Identify which cell holds the provided text, then report its [x, y] central coordinate. 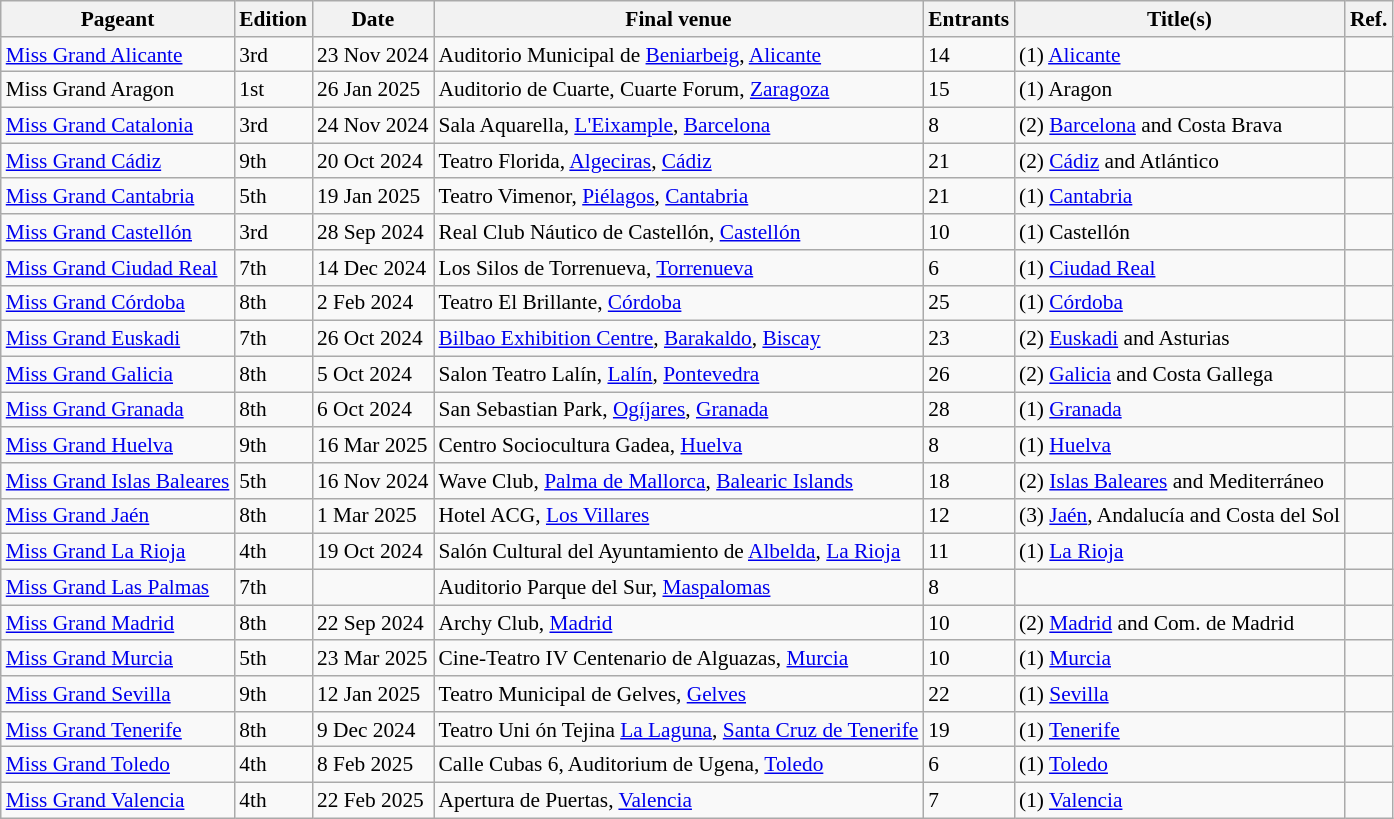
1 Mar 2025 [373, 516]
18 [968, 481]
(2) Islas Baleares and Mediterráneo [1180, 481]
9 Dec 2024 [373, 730]
1st [273, 90]
Edition [273, 19]
(1) Alicante [1180, 55]
23 [968, 339]
Ref. [1368, 19]
Final venue [679, 19]
(3) Jaén, Andalucía and Costa del Sol [1180, 516]
23 Nov 2024 [373, 55]
Wave Club, Palma de Mallorca, Balearic Islands [679, 481]
(1) Granada [1180, 410]
(1) Aragon [1180, 90]
Miss Grand Valencia [118, 801]
14 [968, 55]
(1) Ciudad Real [1180, 268]
6 Oct 2024 [373, 410]
8 Feb 2025 [373, 765]
26 [968, 374]
Auditorio Municipal de Beniarbeig, Alicante [679, 55]
Entrants [968, 19]
(2) Galicia and Costa Gallega [1180, 374]
Miss Grand Aragon [118, 90]
Miss Grand Huelva [118, 445]
Miss Grand Cantabria [118, 197]
Miss Grand Cádiz [118, 161]
Date [373, 19]
Teatro Municipal de Gelves, Gelves [679, 694]
Miss Grand Madrid [118, 623]
Miss Grand Tenerife [118, 730]
(1) Córdoba [1180, 303]
Miss Grand Castellón [118, 232]
Calle Cubas 6, Auditorium de Ugena, Toledo [679, 765]
Teatro Florida, Algeciras, Cádiz [679, 161]
Salón Cultural del Ayuntamiento de Albelda, La Rioja [679, 552]
Miss Grand Granada [118, 410]
Sala Aquarella, L'Eixample, Barcelona [679, 126]
16 Nov 2024 [373, 481]
25 [968, 303]
12 Jan 2025 [373, 694]
Pageant [118, 19]
28 [968, 410]
Archy Club, Madrid [679, 623]
5 Oct 2024 [373, 374]
Auditorio Parque del Sur, Maspalomas [679, 587]
Miss Grand Las Palmas [118, 587]
(2) Euskadi and Asturias [1180, 339]
(1) Toledo [1180, 765]
23 Mar 2025 [373, 659]
15 [968, 90]
11 [968, 552]
Miss Grand Euskadi [118, 339]
Miss Grand Alicante [118, 55]
Miss Grand Murcia [118, 659]
Real Club Náutico de Castellón, Castellón [679, 232]
28 Sep 2024 [373, 232]
Miss Grand Galicia [118, 374]
Miss Grand Toledo [118, 765]
7 [968, 801]
Teatro Vimenor, Piélagos, Cantabria [679, 197]
Miss Grand Jaén [118, 516]
Centro Sociocultura Gadea, Huelva [679, 445]
Miss Grand Ciudad Real [118, 268]
16 Mar 2025 [373, 445]
(1) La Rioja [1180, 552]
2 Feb 2024 [373, 303]
20 Oct 2024 [373, 161]
Miss Grand Islas Baleares [118, 481]
26 Oct 2024 [373, 339]
(1) Huelva [1180, 445]
22 Feb 2025 [373, 801]
(1) Sevilla [1180, 694]
Cine-Teatro IV Centenario de Alguazas, Murcia [679, 659]
Hotel ACG, Los Villares [679, 516]
26 Jan 2025 [373, 90]
24 Nov 2024 [373, 126]
Miss Grand Córdoba [118, 303]
Los Silos de Torrenueva, Torrenueva [679, 268]
Miss Grand Sevilla [118, 694]
Title(s) [1180, 19]
San Sebastian Park, Ogíjares, Granada [679, 410]
Salon Teatro Lalín, Lalín, Pontevedra [679, 374]
(1) Castellón [1180, 232]
Auditorio de Cuarte, Cuarte Forum, Zaragoza [679, 90]
(2) Barcelona and Costa Brava [1180, 126]
(2) Madrid and Com. de Madrid [1180, 623]
19 Jan 2025 [373, 197]
(1) Cantabria [1180, 197]
19 [968, 730]
(1) Murcia [1180, 659]
22 Sep 2024 [373, 623]
Miss Grand Catalonia [118, 126]
14 Dec 2024 [373, 268]
Teatro El Brillante, Córdoba [679, 303]
Miss Grand La Rioja [118, 552]
(1) Tenerife [1180, 730]
22 [968, 694]
Bilbao Exhibition Centre, Barakaldo, Biscay [679, 339]
(1) Valencia [1180, 801]
12 [968, 516]
Apertura de Puertas, Valencia [679, 801]
19 Oct 2024 [373, 552]
Teatro Uni ón Tejina La Laguna, Santa Cruz de Tenerife [679, 730]
(2) Cádiz and Atlántico [1180, 161]
